Output the (x, y) coordinate of the center of the cell containing the given text.  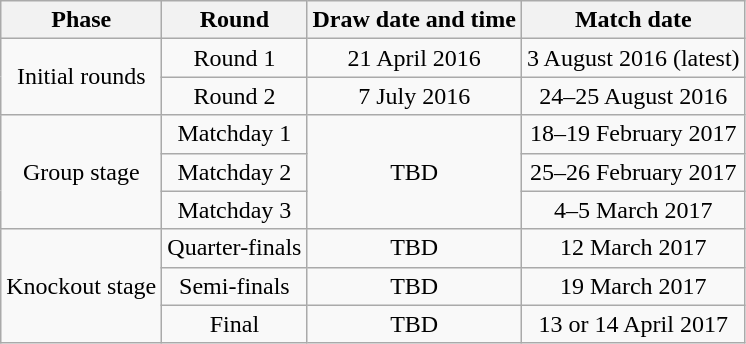
3 August 2016 (latest) (633, 58)
24–25 August 2016 (633, 96)
4–5 March 2017 (633, 210)
Quarter-finals (234, 248)
21 April 2016 (414, 58)
Matchday 3 (234, 210)
Matchday 1 (234, 134)
13 or 14 April 2017 (633, 324)
25–26 February 2017 (633, 172)
Phase (82, 20)
18–19 February 2017 (633, 134)
Match date (633, 20)
Group stage (82, 172)
7 July 2016 (414, 96)
12 March 2017 (633, 248)
Knockout stage (82, 286)
19 March 2017 (633, 286)
Final (234, 324)
Round (234, 20)
Initial rounds (82, 77)
Matchday 2 (234, 172)
Draw date and time (414, 20)
Round 1 (234, 58)
Semi-finals (234, 286)
Round 2 (234, 96)
